Provide the [x, y] coordinate of the cell's center where the given text is located.  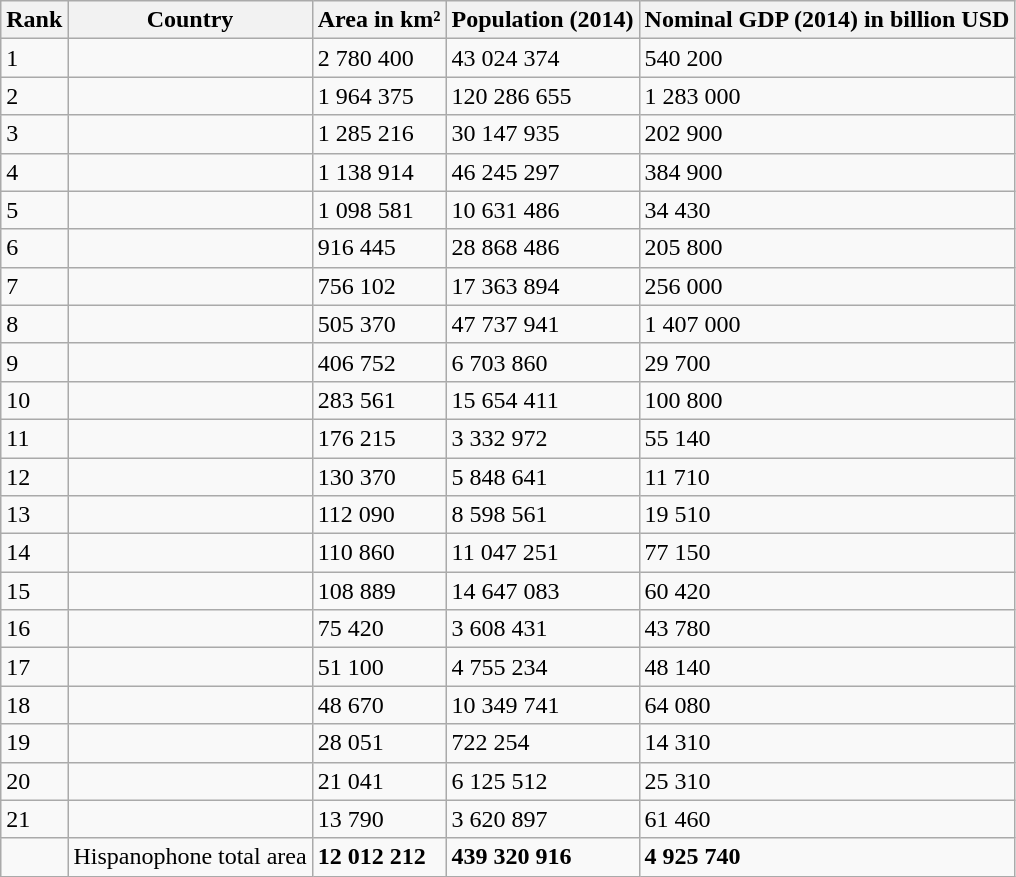
48 670 [379, 705]
21 [34, 819]
43 780 [827, 629]
6 125 512 [542, 781]
8 598 561 [542, 515]
202 900 [827, 134]
13 [34, 515]
Hispanophone total area [190, 857]
77 150 [827, 553]
16 [34, 629]
3 [34, 134]
916 445 [379, 248]
256 000 [827, 286]
17 [34, 667]
176 215 [379, 438]
406 752 [379, 362]
4 925 740 [827, 857]
14 310 [827, 743]
29 700 [827, 362]
14 [34, 553]
19 510 [827, 515]
47 737 941 [542, 324]
112 090 [379, 515]
10 [34, 400]
Nominal GDP (2014) in billion USD [827, 20]
Population (2014) [542, 20]
3 608 431 [542, 629]
12 [34, 477]
55 140 [827, 438]
6 [34, 248]
756 102 [379, 286]
2 780 400 [379, 58]
1 [34, 58]
8 [34, 324]
61 460 [827, 819]
2 [34, 96]
12 012 212 [379, 857]
1 283 000 [827, 96]
120 286 655 [542, 96]
100 800 [827, 400]
6 703 860 [542, 362]
5 [34, 210]
Country [190, 20]
11 710 [827, 477]
3 332 972 [542, 438]
64 080 [827, 705]
25 310 [827, 781]
3 620 897 [542, 819]
384 900 [827, 172]
11 047 251 [542, 553]
46 245 297 [542, 172]
283 561 [379, 400]
19 [34, 743]
505 370 [379, 324]
18 [34, 705]
Rank [34, 20]
28 051 [379, 743]
15 [34, 591]
722 254 [542, 743]
10 631 486 [542, 210]
4 755 234 [542, 667]
21 041 [379, 781]
20 [34, 781]
5 848 641 [542, 477]
540 200 [827, 58]
75 420 [379, 629]
9 [34, 362]
28 868 486 [542, 248]
48 140 [827, 667]
108 889 [379, 591]
11 [34, 438]
1 098 581 [379, 210]
4 [34, 172]
110 860 [379, 553]
30 147 935 [542, 134]
34 430 [827, 210]
7 [34, 286]
130 370 [379, 477]
51 100 [379, 667]
205 800 [827, 248]
13 790 [379, 819]
43 024 374 [542, 58]
10 349 741 [542, 705]
60 420 [827, 591]
Area in km² [379, 20]
1 138 914 [379, 172]
17 363 894 [542, 286]
439 320 916 [542, 857]
1 407 000 [827, 324]
14 647 083 [542, 591]
15 654 411 [542, 400]
1 964 375 [379, 96]
1 285 216 [379, 134]
